From the cell containing the given text, extract its center point as [x, y] coordinate. 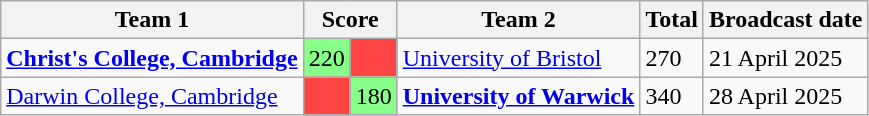
270 [672, 58]
Darwin College, Cambridge [152, 96]
Total [672, 20]
University of Warwick [518, 96]
Score [350, 20]
Team 2 [518, 20]
220 [326, 58]
Team 1 [152, 20]
180 [374, 96]
340 [672, 96]
University of Bristol [518, 58]
21 April 2025 [786, 58]
Christ's College, Cambridge [152, 58]
28 April 2025 [786, 96]
Broadcast date [786, 20]
